Extract the [x, y] coordinate from the center of the cell holding the provided text.  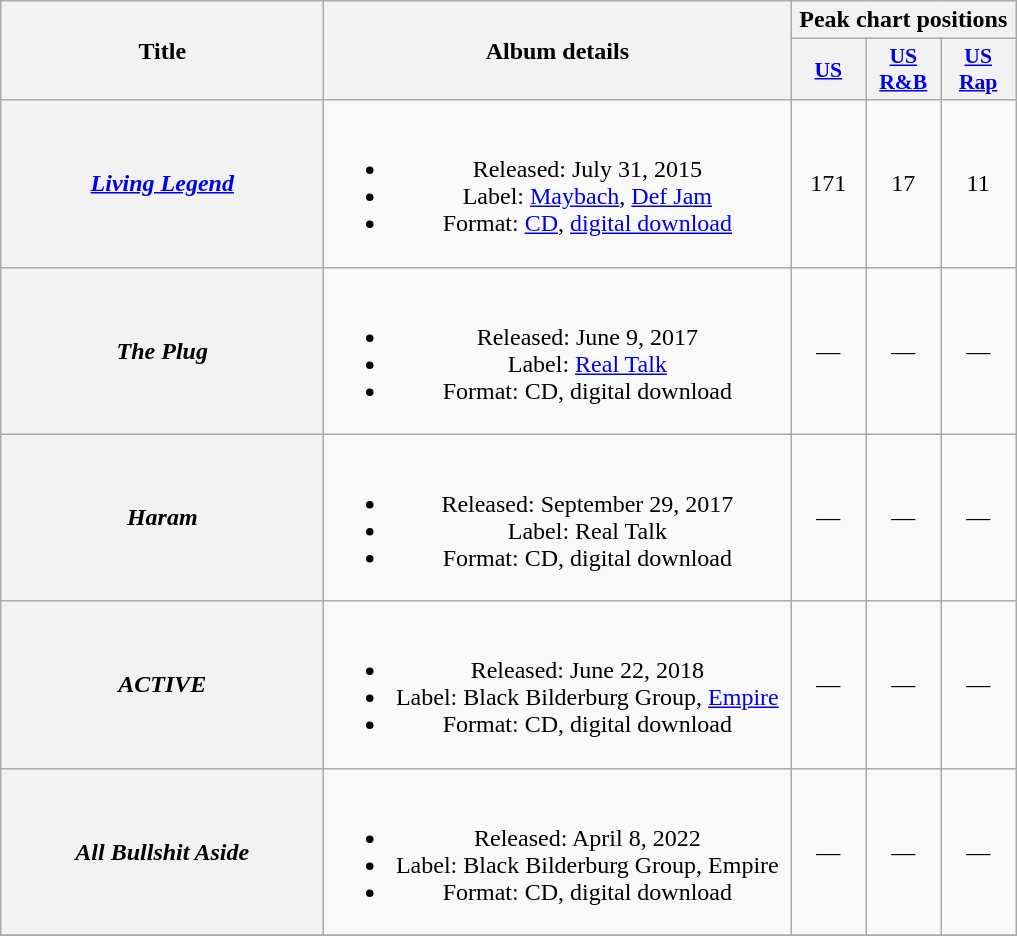
Living Legend [162, 184]
171 [828, 184]
USRap [978, 70]
Peak chart positions [904, 20]
US R&B [904, 70]
Title [162, 50]
11 [978, 184]
Album details [558, 50]
US [828, 70]
Released: June 22, 2018Label: Black Bilderburg Group, EmpireFormat: CD, digital download [558, 684]
Released: July 31, 2015Label: Maybach, Def JamFormat: CD, digital download [558, 184]
Released: September 29, 2017Label: Real TalkFormat: CD, digital download [558, 518]
17 [904, 184]
Released: April 8, 2022Label: Black Bilderburg Group, EmpireFormat: CD, digital download [558, 852]
All Bullshit Aside [162, 852]
Released: June 9, 2017Label: Real TalkFormat: CD, digital download [558, 350]
The Plug [162, 350]
ACTIVE [162, 684]
Haram [162, 518]
